Extract the (X, Y) coordinate from the center of the cell holding the provided text.  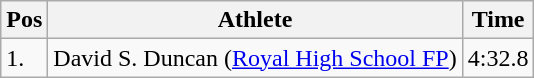
David S. Duncan (Royal High School FP) (255, 58)
Time (498, 20)
1. (24, 58)
4:32.8 (498, 58)
Pos (24, 20)
Athlete (255, 20)
